Detect which cell encompasses the target text, then output its (x, y) center coordinate. 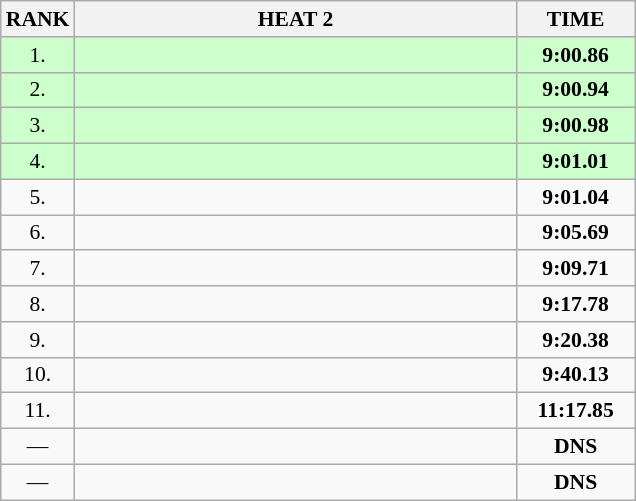
HEAT 2 (295, 19)
9:17.78 (576, 304)
4. (38, 162)
9:00.94 (576, 90)
9:01.01 (576, 162)
9:40.13 (576, 375)
9:00.98 (576, 126)
10. (38, 375)
7. (38, 269)
9. (38, 340)
RANK (38, 19)
TIME (576, 19)
6. (38, 233)
9:05.69 (576, 233)
8. (38, 304)
3. (38, 126)
1. (38, 55)
9:09.71 (576, 269)
2. (38, 90)
9:00.86 (576, 55)
11:17.85 (576, 411)
5. (38, 197)
9:01.04 (576, 197)
9:20.38 (576, 340)
11. (38, 411)
